Output the [X, Y] coordinate of the center of the cell containing the given text.  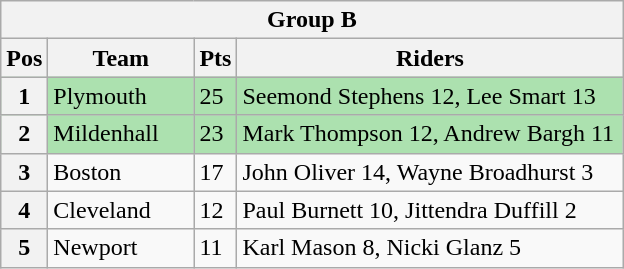
4 [24, 210]
Paul Burnett 10, Jittendra Duffill 2 [430, 210]
Pts [216, 58]
Newport [121, 248]
23 [216, 134]
11 [216, 248]
12 [216, 210]
Cleveland [121, 210]
Group B [312, 20]
5 [24, 248]
Mark Thompson 12, Andrew Bargh 11 [430, 134]
Seemond Stephens 12, Lee Smart 13 [430, 96]
Plymouth [121, 96]
Boston [121, 172]
Mildenhall [121, 134]
Team [121, 58]
2 [24, 134]
17 [216, 172]
Karl Mason 8, Nicki Glanz 5 [430, 248]
Riders [430, 58]
John Oliver 14, Wayne Broadhurst 3 [430, 172]
3 [24, 172]
Pos [24, 58]
1 [24, 96]
25 [216, 96]
